Scan for the cell matching the given text and deliver its [X, Y] coordinate at center. 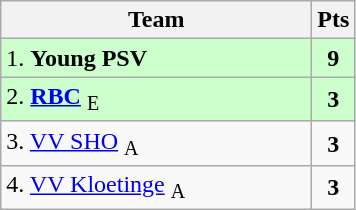
Pts [334, 20]
3. VV SHO A [156, 143]
Team [156, 20]
2. RBC E [156, 99]
1. Young PSV [156, 58]
4. VV Kloetinge A [156, 188]
9 [334, 58]
